Capture the cell that displays the provided text and extract its (X, Y) central coordinate. 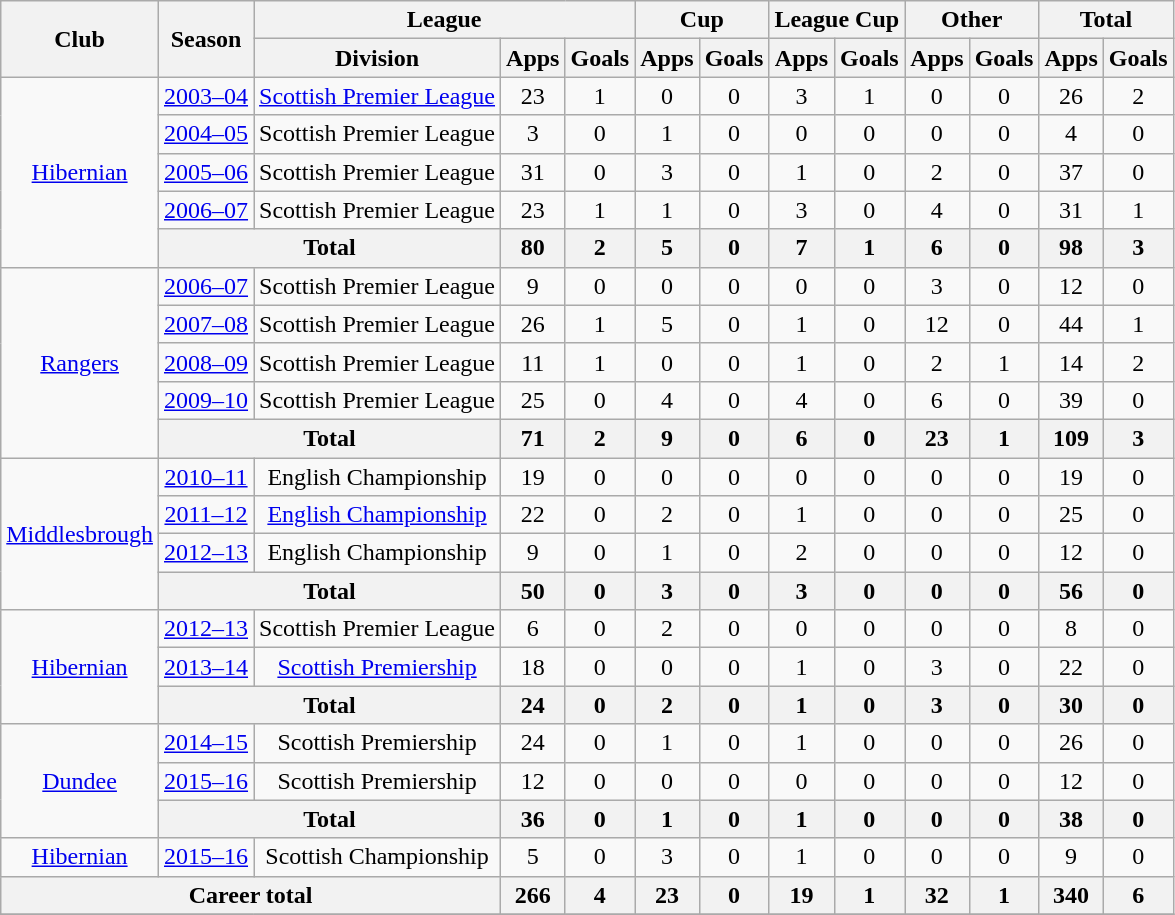
2014–15 (206, 743)
Other (972, 20)
109 (1071, 438)
2010–11 (206, 477)
39 (1071, 400)
71 (533, 438)
Season (206, 39)
2011–12 (206, 515)
Rangers (80, 362)
2008–09 (206, 362)
Division (378, 58)
2004–05 (206, 134)
8 (1071, 629)
2003–04 (206, 96)
50 (533, 591)
2009–10 (206, 400)
11 (533, 362)
Career total (251, 895)
38 (1071, 819)
2005–06 (206, 172)
37 (1071, 172)
56 (1071, 591)
98 (1071, 248)
Cup (702, 20)
80 (533, 248)
7 (802, 248)
Middlesbrough (80, 534)
Dundee (80, 781)
League Cup (837, 20)
18 (533, 667)
266 (533, 895)
340 (1071, 895)
League (444, 20)
2007–08 (206, 324)
32 (937, 895)
Club (80, 39)
2013–14 (206, 667)
14 (1071, 362)
36 (533, 819)
44 (1071, 324)
30 (1071, 705)
Scottish Championship (378, 857)
